Pinpoint the cell where the given text exists, returning its [x, y] midpoint coordinate. 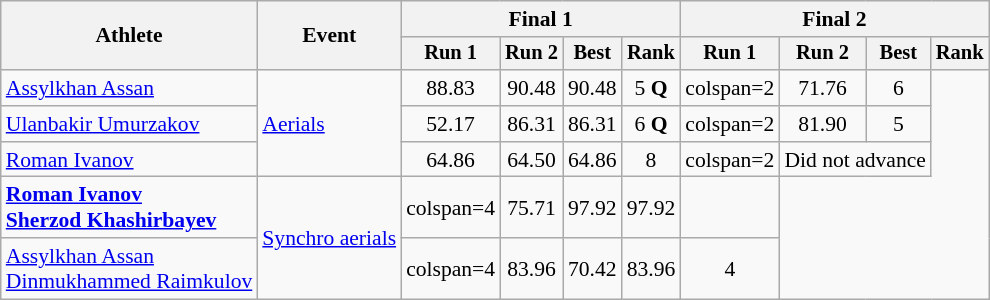
52.17 [450, 124]
Final 1 [540, 19]
Assylkhan Assan [130, 88]
70.42 [592, 268]
Roman IvanovSherzod Khashirbayev [130, 208]
Did not advance [855, 160]
Synchro aerials [329, 238]
8 [652, 160]
5 Q [652, 88]
Roman Ivanov [130, 160]
6 [898, 88]
Event [329, 36]
81.90 [822, 124]
75.71 [532, 208]
71.76 [822, 88]
Aerials [329, 124]
Athlete [130, 36]
Assylkhan AssanDinmukhammed Raimkulov [130, 268]
88.83 [450, 88]
64.50 [532, 160]
4 [730, 268]
5 [898, 124]
Final 2 [834, 19]
6 Q [652, 124]
Ulanbakir Umurzakov [130, 124]
